Find where the given text appears and provide that cell's center as (x, y) coordinate. 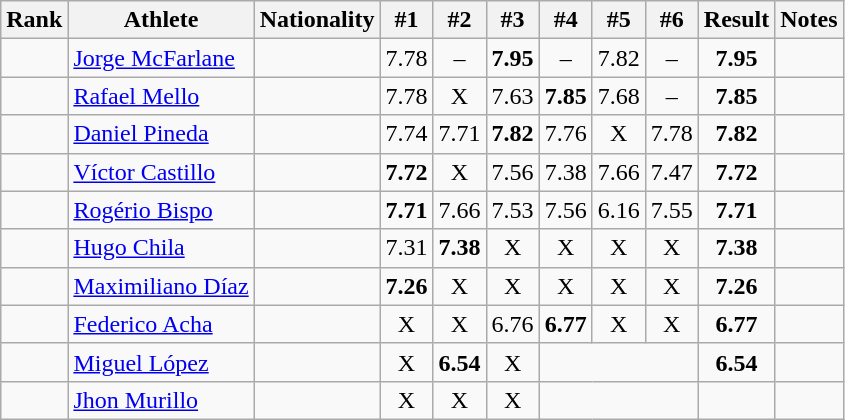
6.76 (512, 324)
#6 (672, 20)
Víctor Castillo (161, 172)
7.74 (406, 134)
7.68 (618, 96)
Maximiliano Díaz (161, 286)
Rogério Bispo (161, 210)
Rafael Mello (161, 96)
#1 (406, 20)
Rank (34, 20)
Daniel Pineda (161, 134)
Athlete (161, 20)
7.31 (406, 248)
Notes (809, 20)
7.53 (512, 210)
#5 (618, 20)
#2 (460, 20)
6.16 (618, 210)
7.55 (672, 210)
Miguel López (161, 362)
Jorge McFarlane (161, 58)
#4 (566, 20)
7.63 (512, 96)
Nationality (317, 20)
7.76 (566, 134)
#3 (512, 20)
Hugo Chila (161, 248)
7.47 (672, 172)
Result (736, 20)
Jhon Murillo (161, 400)
Federico Acha (161, 324)
